Output the [x, y] coordinate of the center of the cell containing the given text.  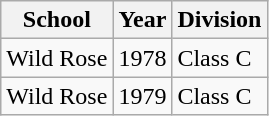
Year [142, 20]
School [57, 20]
1979 [142, 96]
Division [220, 20]
1978 [142, 58]
